From the cell containing the given text, extract its center point as [x, y] coordinate. 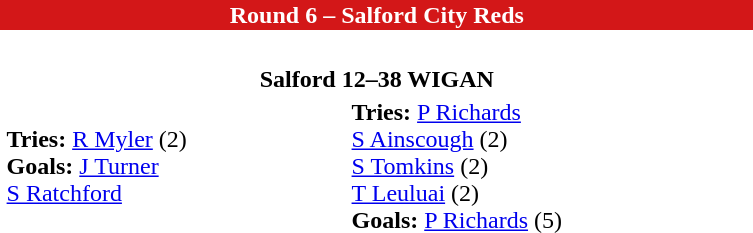
Round 6 – Salford City Reds [377, 15]
Salford 12–38 WIGAN [376, 79]
